Find where the given text appears and provide that cell's center as (X, Y) coordinate. 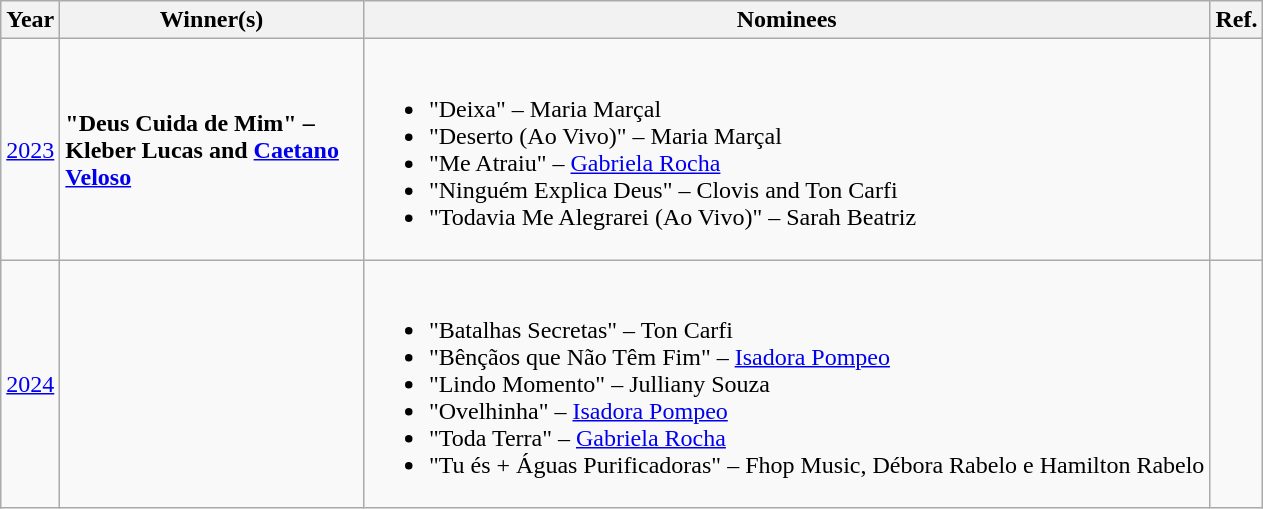
2024 (30, 384)
Ref. (1236, 20)
Nominees (786, 20)
Winner(s) (212, 20)
Year (30, 20)
2023 (30, 150)
"Deus Cuida de Mim" – Kleber Lucas and Caetano Veloso (212, 150)
